Locate the cell with the specified text and output its [X, Y] center coordinate. 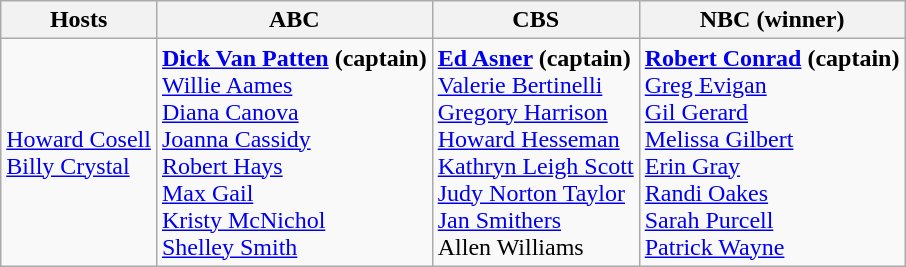
CBS [536, 20]
NBC (winner) [772, 20]
Robert Conrad (captain)Greg EviganGil GerardMelissa GilbertErin GrayRandi OakesSarah PurcellPatrick Wayne [772, 152]
Hosts [79, 20]
Ed Asner (captain)Valerie BertinelliGregory HarrisonHoward HessemanKathryn Leigh ScottJudy Norton TaylorJan SmithersAllen Williams [536, 152]
Howard CosellBilly Crystal [79, 152]
Dick Van Patten (captain)Willie AamesDiana CanovaJoanna CassidyRobert HaysMax GailKristy McNicholShelley Smith [294, 152]
ABC [294, 20]
